Return (x, y) of the center of cell containing provided text 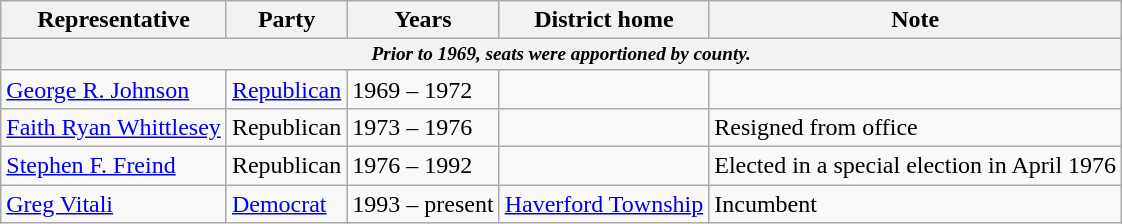
Note (916, 20)
Party (286, 20)
1976 – 1992 (423, 166)
Greg Vitali (114, 204)
Elected in a special election in April 1976 (916, 166)
1973 – 1976 (423, 128)
1969 – 1972 (423, 89)
Representative (114, 20)
Years (423, 20)
Haverford Township (604, 204)
1993 – present (423, 204)
Faith Ryan Whittlesey (114, 128)
District home (604, 20)
George R. Johnson (114, 89)
Democrat (286, 204)
Stephen F. Freind (114, 166)
Resigned from office (916, 128)
Prior to 1969, seats were apportioned by county. (562, 55)
Incumbent (916, 204)
